Provide the (X, Y) coordinate of the cell's center where the given text is located.  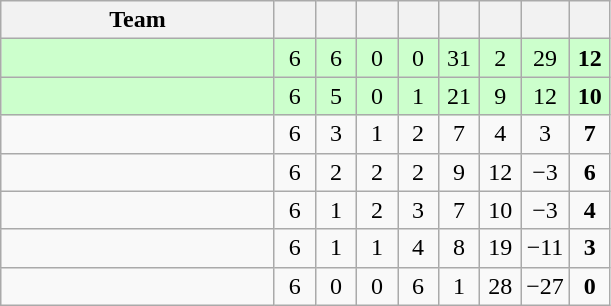
29 (546, 58)
19 (500, 248)
8 (460, 248)
−11 (546, 248)
Team (138, 20)
31 (460, 58)
5 (336, 96)
28 (500, 286)
21 (460, 96)
−27 (546, 286)
